Capture the cell that displays the provided text and extract its [x, y] central coordinate. 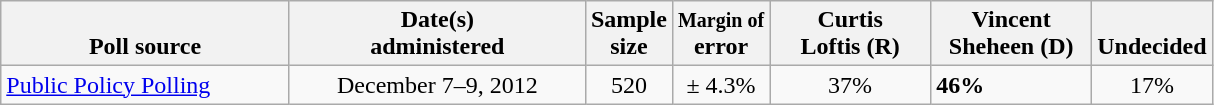
Poll source [146, 34]
CurtisLoftis (R) [850, 34]
46% [1012, 85]
37% [850, 85]
December 7–9, 2012 [437, 85]
17% [1152, 85]
Public Policy Polling [146, 85]
Date(s)administered [437, 34]
Samplesize [628, 34]
± 4.3% [720, 85]
VincentSheheen (D) [1012, 34]
Undecided [1152, 34]
520 [628, 85]
Margin oferror [720, 34]
